Search for the cell housing the specified text and yield its [X, Y] center coordinate. 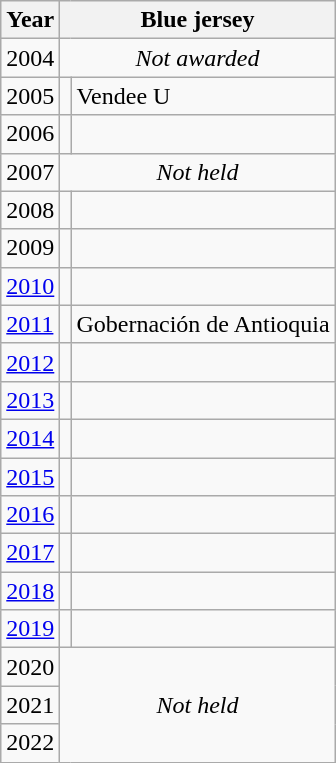
Not awarded [198, 58]
2018 [30, 591]
2017 [30, 553]
2014 [30, 438]
Vendee U [203, 96]
2016 [30, 515]
Year [30, 20]
2004 [30, 58]
Gobernación de Antioquia [203, 324]
2007 [30, 172]
2013 [30, 400]
2021 [30, 705]
Blue jersey [198, 20]
2009 [30, 248]
2006 [30, 134]
2011 [30, 324]
2015 [30, 477]
2012 [30, 362]
2020 [30, 667]
2008 [30, 210]
2005 [30, 96]
2019 [30, 629]
2022 [30, 743]
2010 [30, 286]
